Find where the given text appears and provide that cell's center as (x, y) coordinate. 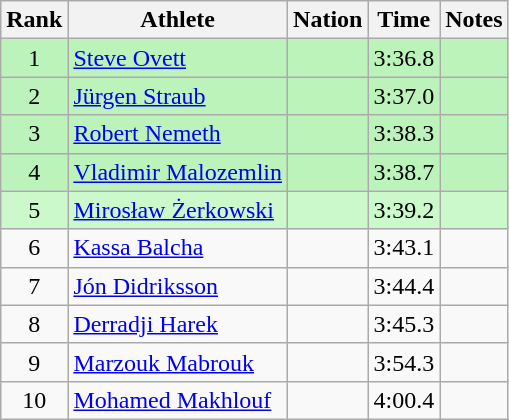
Jón Didriksson (178, 286)
3:45.3 (404, 324)
10 (34, 400)
3:54.3 (404, 362)
8 (34, 324)
3 (34, 134)
3:38.3 (404, 134)
Robert Nemeth (178, 134)
3:44.4 (404, 286)
Mirosław Żerkowski (178, 210)
5 (34, 210)
4 (34, 172)
Nation (328, 20)
Jürgen Straub (178, 96)
Rank (34, 20)
3:43.1 (404, 248)
3:37.0 (404, 96)
Time (404, 20)
Mohamed Makhlouf (178, 400)
Vladimir Malozemlin (178, 172)
7 (34, 286)
9 (34, 362)
6 (34, 248)
3:36.8 (404, 58)
Notes (474, 20)
Kassa Balcha (178, 248)
Athlete (178, 20)
Derradji Harek (178, 324)
3:39.2 (404, 210)
1 (34, 58)
4:00.4 (404, 400)
3:38.7 (404, 172)
Marzouk Mabrouk (178, 362)
2 (34, 96)
Steve Ovett (178, 58)
